Find where the given text appears and provide that cell's center as [X, Y] coordinate. 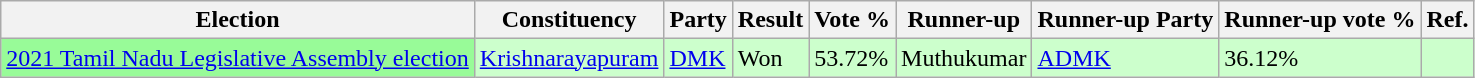
Ref. [1448, 20]
Muthukumar [964, 58]
Won [770, 58]
Runner-up Party [1126, 20]
Result [770, 20]
Runner-up vote % [1320, 20]
ADMK [1126, 58]
Krishnarayapuram [569, 58]
Party [698, 20]
Constituency [569, 20]
Election [238, 20]
53.72% [852, 58]
36.12% [1320, 58]
Runner-up [964, 20]
Vote % [852, 20]
2021 Tamil Nadu Legislative Assembly election [238, 58]
DMK [698, 58]
